Identify which cell holds the provided text, then report its (x, y) central coordinate. 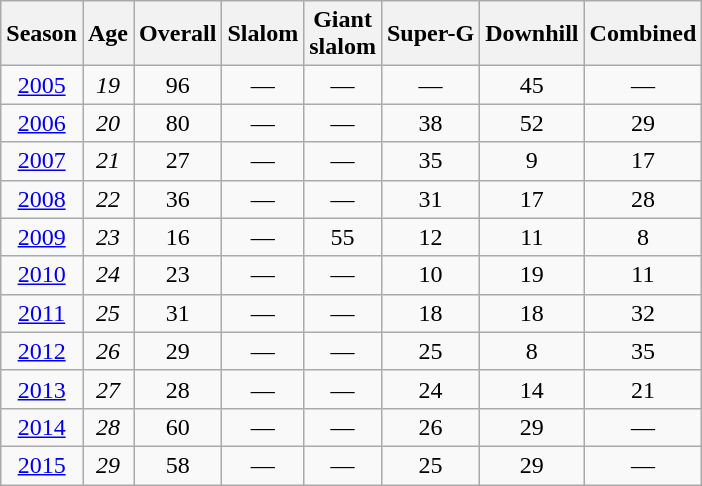
58 (178, 465)
96 (178, 85)
Season (42, 34)
45 (532, 85)
32 (643, 313)
Super-G (430, 34)
Overall (178, 34)
2011 (42, 313)
20 (108, 123)
2008 (42, 199)
2009 (42, 237)
Age (108, 34)
10 (430, 275)
14 (532, 389)
16 (178, 237)
2015 (42, 465)
2012 (42, 351)
2007 (42, 161)
36 (178, 199)
2013 (42, 389)
38 (430, 123)
80 (178, 123)
12 (430, 237)
60 (178, 427)
2006 (42, 123)
Combined (643, 34)
55 (343, 237)
2005 (42, 85)
2014 (42, 427)
52 (532, 123)
9 (532, 161)
2010 (42, 275)
22 (108, 199)
Downhill (532, 34)
Slalom (263, 34)
Giantslalom (343, 34)
